Find where the given text appears and provide that cell's center as [X, Y] coordinate. 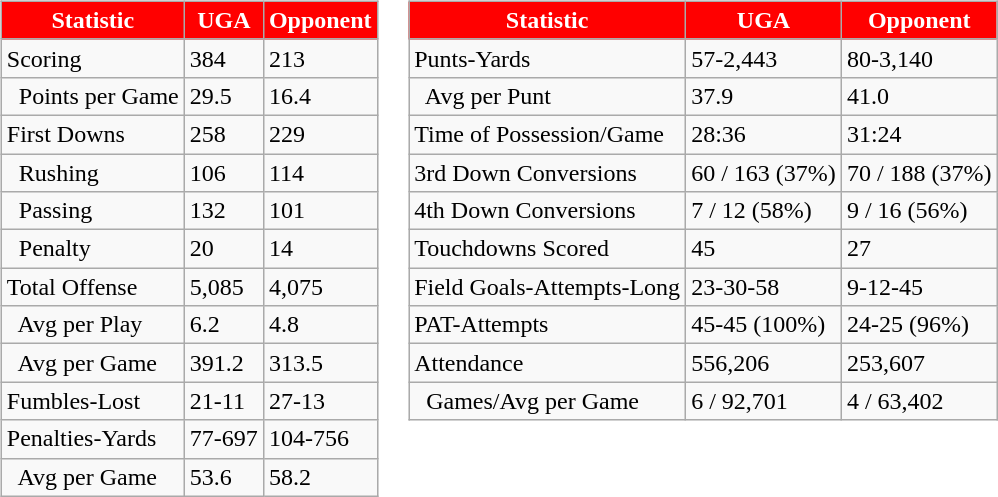
229 [320, 134]
Points per Game [92, 96]
70 / 188 (37%) [919, 173]
20 [224, 249]
27-13 [320, 401]
5,085 [224, 287]
PAT-Attempts [548, 325]
First Downs [92, 134]
4.8 [320, 325]
258 [224, 134]
6 / 92,701 [764, 401]
60 / 163 (37%) [764, 173]
24-25 (96%) [919, 325]
4,075 [320, 287]
Games/Avg per Game [548, 401]
4 / 63,402 [919, 401]
101 [320, 211]
556,206 [764, 363]
29.5 [224, 96]
Penalties-Yards [92, 439]
Punts-Yards [548, 58]
58.2 [320, 477]
104-756 [320, 439]
9-12-45 [919, 287]
77-697 [224, 439]
4th Down Conversions [548, 211]
Field Goals-Attempts-Long [548, 287]
114 [320, 173]
Attendance [548, 363]
391.2 [224, 363]
Avg per Punt [548, 96]
9 / 16 (56%) [919, 211]
37.9 [764, 96]
253,607 [919, 363]
Scoring [92, 58]
Penalty [92, 249]
213 [320, 58]
Time of Possession/Game [548, 134]
Touchdowns Scored [548, 249]
6.2 [224, 325]
Rushing [92, 173]
80-3,140 [919, 58]
21-11 [224, 401]
14 [320, 249]
Passing [92, 211]
16.4 [320, 96]
Fumbles-Lost [92, 401]
53.6 [224, 477]
41.0 [919, 96]
31:24 [919, 134]
384 [224, 58]
57-2,443 [764, 58]
3rd Down Conversions [548, 173]
45-45 (100%) [764, 325]
Total Offense [92, 287]
28:36 [764, 134]
106 [224, 173]
23-30-58 [764, 287]
27 [919, 249]
Avg per Play [92, 325]
45 [764, 249]
313.5 [320, 363]
7 / 12 (58%) [764, 211]
132 [224, 211]
